Provide the (X, Y) coordinate of the cell's center where the given text is located.  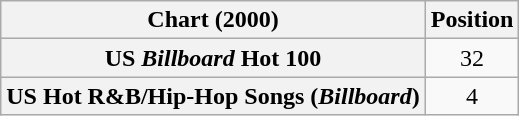
Chart (2000) (213, 20)
US Billboard Hot 100 (213, 58)
32 (472, 58)
4 (472, 96)
Position (472, 20)
US Hot R&B/Hip-Hop Songs (Billboard) (213, 96)
